Locate the cell with the specified text and output its (x, y) center coordinate. 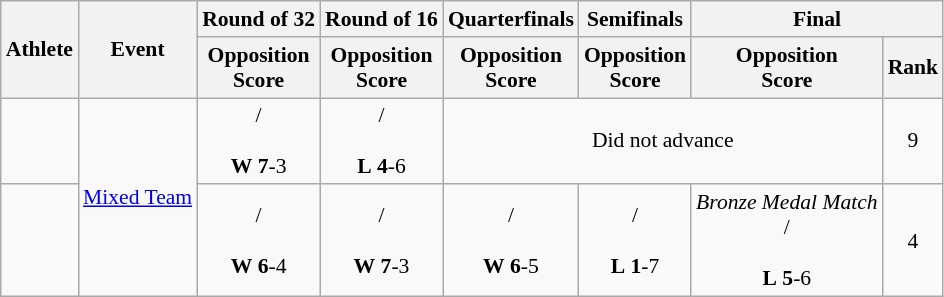
Semifinals (635, 19)
Round of 16 (382, 19)
/ W 6-5 (511, 241)
/ L 1-7 (635, 241)
Mixed Team (138, 198)
Event (138, 50)
Round of 32 (258, 19)
Quarterfinals (511, 19)
Did not advance (663, 142)
Athlete (40, 50)
Rank (914, 68)
9 (914, 142)
/ L 4-6 (382, 142)
4 (914, 241)
Bronze Medal Match/ L 5-6 (787, 241)
/ W 6-4 (258, 241)
Final (817, 19)
